From the cell containing the given text, extract its center point as [X, Y] coordinate. 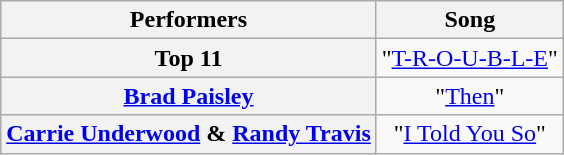
"Then" [470, 96]
"I Told You So" [470, 134]
Top 11 [189, 58]
Carrie Underwood & Randy Travis [189, 134]
Song [470, 20]
Brad Paisley [189, 96]
Performers [189, 20]
"T-R-O-U-B-L-E" [470, 58]
